Output the [x, y] coordinate of the center of the cell containing the given text.  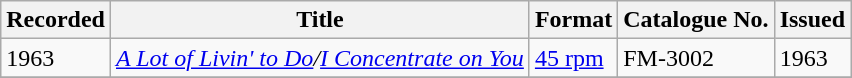
Format [573, 20]
Title [320, 20]
Issued [812, 20]
Catalogue No. [696, 20]
45 rpm [573, 58]
Recorded [56, 20]
FM-3002 [696, 58]
A Lot of Livin' to Do/I Concentrate on You [320, 58]
